Return [X, Y] of the center of cell containing provided text 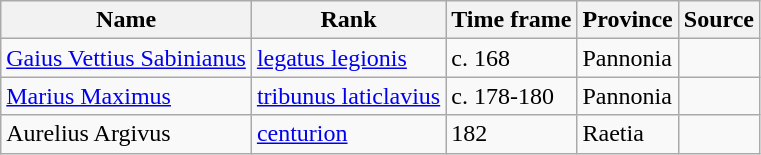
Rank [348, 20]
Name [126, 20]
182 [512, 134]
Raetia [628, 134]
Time frame [512, 20]
legatus legionis [348, 58]
Gaius Vettius Sabinianus [126, 58]
Source [718, 20]
centurion [348, 134]
Province [628, 20]
c. 168 [512, 58]
Marius Maximus [126, 96]
tribunus laticlavius [348, 96]
c. 178-180 [512, 96]
Aurelius Argivus [126, 134]
